From the cell containing the given text, extract its center point as (X, Y) coordinate. 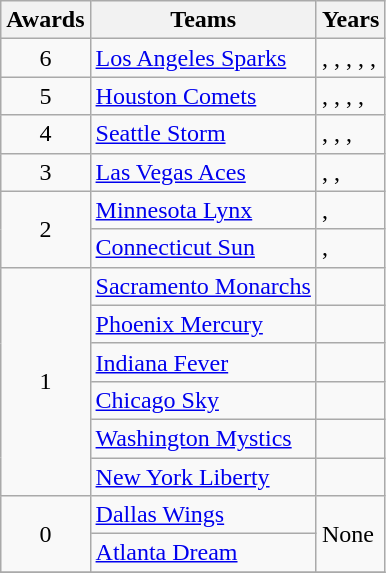
Years (350, 20)
Las Vegas Aces (203, 172)
5 (46, 96)
Washington Mystics (203, 438)
, , , , , (350, 58)
Teams (203, 20)
0 (46, 534)
None (350, 534)
Connecticut Sun (203, 248)
Indiana Fever (203, 362)
Chicago Sky (203, 400)
Houston Comets (203, 96)
4 (46, 134)
, , (350, 172)
Awards (46, 20)
Los Angeles Sparks (203, 58)
1 (46, 381)
Minnesota Lynx (203, 210)
, , , , (350, 96)
2 (46, 229)
, , , (350, 134)
Dallas Wings (203, 515)
3 (46, 172)
Phoenix Mercury (203, 324)
6 (46, 58)
Atlanta Dream (203, 553)
Seattle Storm (203, 134)
New York Liberty (203, 477)
Sacramento Monarchs (203, 286)
